Extract the (X, Y) coordinate from the center of the cell holding the provided text.  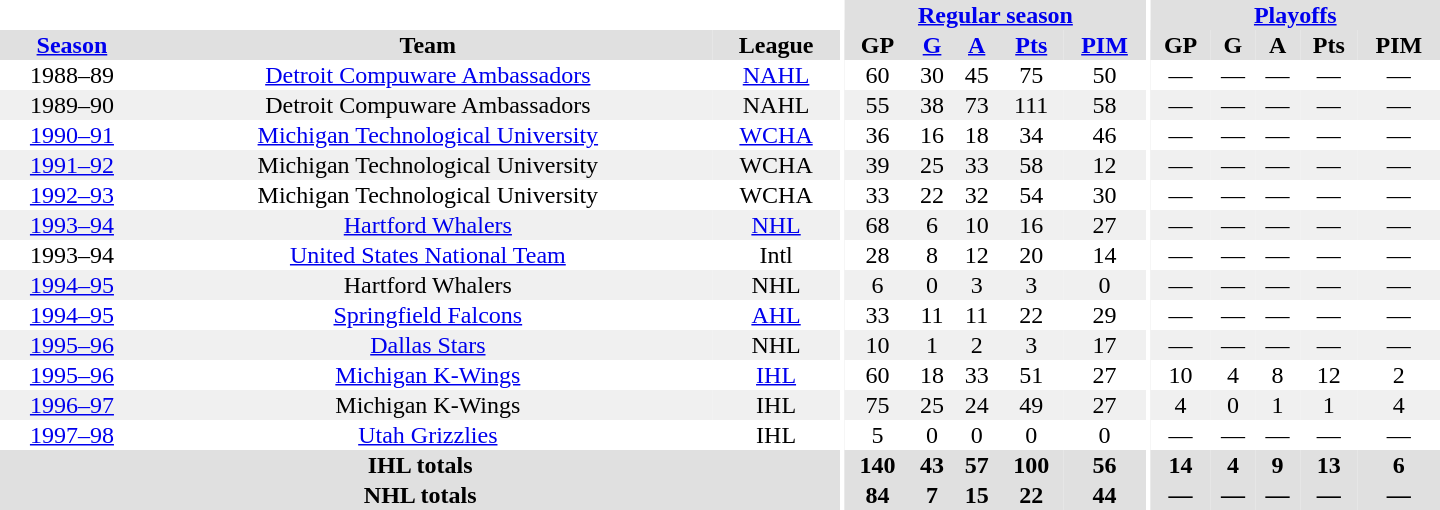
57 (976, 465)
55 (877, 105)
Playoffs (1296, 15)
Utah Grizzlies (428, 435)
100 (1031, 465)
140 (877, 465)
49 (1031, 405)
38 (932, 105)
9 (1278, 465)
United States National Team (428, 255)
Regular season (995, 15)
League (776, 45)
7 (932, 495)
56 (1104, 465)
1996–97 (72, 405)
1989–90 (72, 105)
5 (877, 435)
1988–89 (72, 75)
24 (976, 405)
46 (1104, 135)
51 (1031, 375)
1991–92 (72, 165)
84 (877, 495)
IHL totals (420, 465)
29 (1104, 315)
15 (976, 495)
50 (1104, 75)
43 (932, 465)
Season (72, 45)
111 (1031, 105)
Springfield Falcons (428, 315)
39 (877, 165)
34 (1031, 135)
20 (1031, 255)
36 (877, 135)
NHL totals (420, 495)
28 (877, 255)
73 (976, 105)
Dallas Stars (428, 345)
32 (976, 195)
44 (1104, 495)
AHL (776, 315)
Team (428, 45)
13 (1329, 465)
1990–91 (72, 135)
68 (877, 225)
Intl (776, 255)
17 (1104, 345)
1997–98 (72, 435)
45 (976, 75)
54 (1031, 195)
1992–93 (72, 195)
